Search for the cell housing the specified text and yield its (x, y) center coordinate. 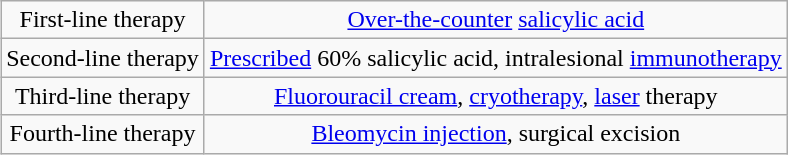
Fourth-line therapy (103, 134)
Second-line therapy (103, 58)
First-line therapy (103, 20)
Over-the-counter salicylic acid (496, 20)
Third-line therapy (103, 96)
Bleomycin injection, surgical excision (496, 134)
Fluorouracil cream, cryotherapy, laser therapy (496, 96)
Prescribed 60% salicylic acid, intralesional immunotherapy (496, 58)
